Determine the (X, Y) coordinate at the center of the cell enclosing the given text.  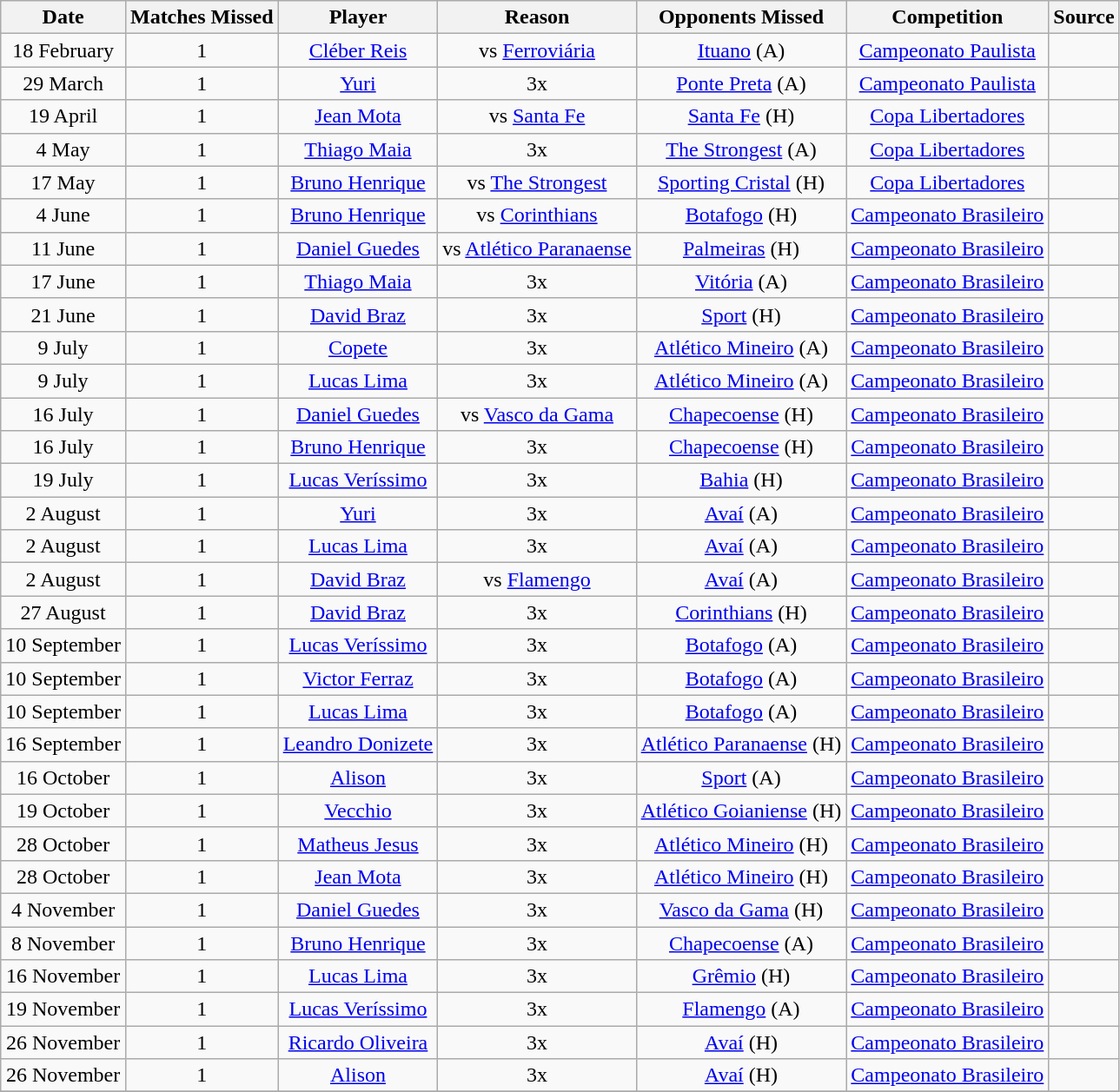
Victor Ferraz (358, 678)
Grêmio (H) (741, 976)
Reason (537, 17)
vs Corinthians (537, 215)
Date (63, 17)
19 November (63, 1009)
16 September (63, 745)
Vecchio (358, 811)
4 May (63, 149)
Corinthians (H) (741, 612)
Chapecoense (A) (741, 943)
16 November (63, 976)
vs Flamengo (537, 579)
Player (358, 17)
vs The Strongest (537, 182)
Ponte Preta (A) (741, 83)
vs Ferroviária (537, 50)
Flamengo (A) (741, 1009)
Santa Fe (H) (741, 116)
Copete (358, 347)
11 June (63, 248)
Matheus Jesus (358, 844)
4 June (63, 215)
Sport (A) (741, 778)
Source (1084, 17)
vs Vasco da Gama (537, 414)
Vasco da Gama (H) (741, 910)
27 August (63, 612)
17 June (63, 281)
Opponents Missed (741, 17)
vs Santa Fe (537, 116)
Vitória (A) (741, 281)
Sport (H) (741, 314)
Competition (947, 17)
18 February (63, 50)
vs Atlético Paranaense (537, 248)
16 October (63, 778)
Atlético Paranaense (H) (741, 745)
19 July (63, 480)
Bahia (H) (741, 480)
The Strongest (A) (741, 149)
Leandro Donizete (358, 745)
Palmeiras (H) (741, 248)
21 June (63, 314)
19 October (63, 811)
Cléber Reis (358, 50)
29 March (63, 83)
Ituano (A) (741, 50)
19 April (63, 116)
17 May (63, 182)
Sporting Cristal (H) (741, 182)
Atlético Goianiense (H) (741, 811)
Matches Missed (202, 17)
Botafogo (H) (741, 215)
4 November (63, 910)
Ricardo Oliveira (358, 1042)
8 November (63, 943)
